For the text-containing cell, return its midpoint in (X, Y) coordinate format. 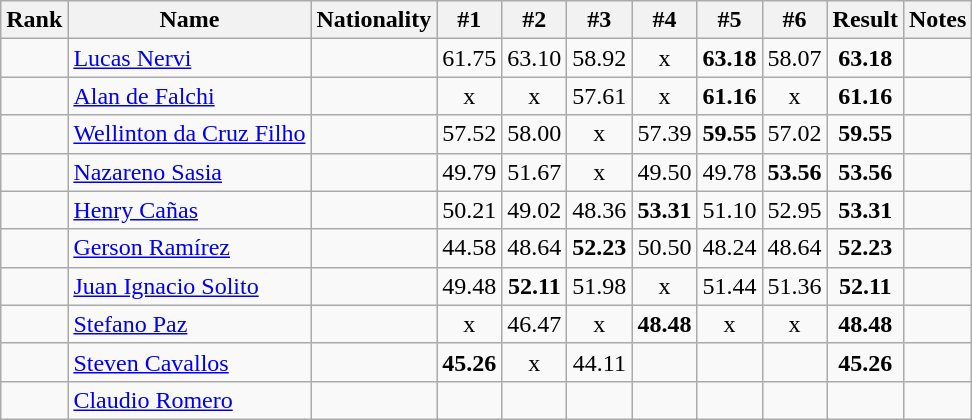
58.92 (600, 58)
#4 (664, 20)
52.95 (794, 210)
51.67 (534, 172)
Result (865, 20)
57.61 (600, 96)
Rank (34, 20)
50.21 (470, 210)
Notes (937, 20)
Gerson Ramírez (190, 248)
48.36 (600, 210)
#6 (794, 20)
49.50 (664, 172)
#3 (600, 20)
Alan de Falchi (190, 96)
#1 (470, 20)
50.50 (664, 248)
58.00 (534, 134)
Name (190, 20)
48.24 (730, 248)
#2 (534, 20)
57.39 (664, 134)
#5 (730, 20)
49.79 (470, 172)
Wellinton da Cruz Filho (190, 134)
49.78 (730, 172)
44.58 (470, 248)
Henry Cañas (190, 210)
Claudio Romero (190, 400)
49.02 (534, 210)
57.02 (794, 134)
51.98 (600, 286)
49.48 (470, 286)
51.44 (730, 286)
51.10 (730, 210)
Lucas Nervi (190, 58)
58.07 (794, 58)
63.10 (534, 58)
44.11 (600, 362)
57.52 (470, 134)
46.47 (534, 324)
Juan Ignacio Solito (190, 286)
51.36 (794, 286)
Nationality (374, 20)
Steven Cavallos (190, 362)
Nazareno Sasia (190, 172)
61.75 (470, 58)
Stefano Paz (190, 324)
